Scan for the cell matching the given text and deliver its [X, Y] coordinate at center. 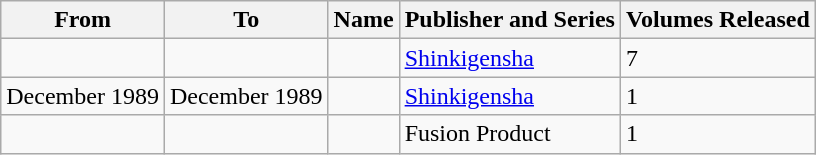
From [83, 20]
Name [364, 20]
7 [718, 58]
To [246, 20]
Publisher and Series [510, 20]
Fusion Product [510, 134]
Volumes Released [718, 20]
